Scan for the cell matching the given text and deliver its [x, y] coordinate at center. 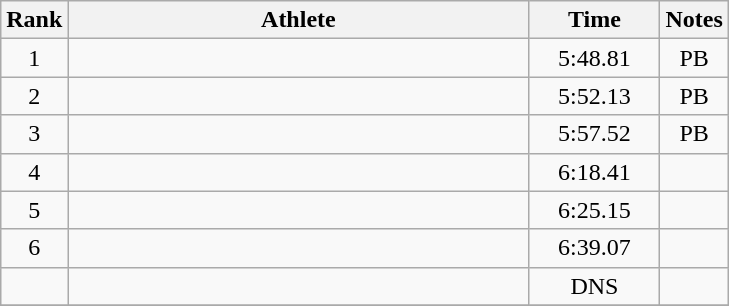
Athlete [298, 20]
6 [34, 248]
2 [34, 96]
5:48.81 [594, 58]
Rank [34, 20]
Time [594, 20]
6:25.15 [594, 210]
DNS [594, 286]
4 [34, 172]
5 [34, 210]
3 [34, 134]
Notes [694, 20]
1 [34, 58]
6:18.41 [594, 172]
6:39.07 [594, 248]
5:57.52 [594, 134]
5:52.13 [594, 96]
